Identify which cell holds the provided text, then report its [x, y] central coordinate. 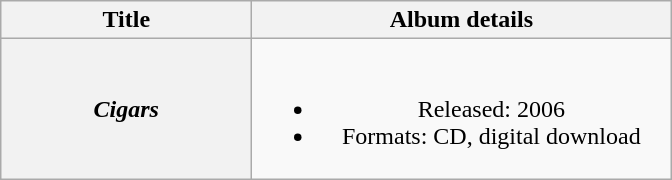
Released: 2006Formats: CD, digital download [462, 109]
Cigars [126, 109]
Album details [462, 20]
Title [126, 20]
